Detect which cell encompasses the target text, then output its (X, Y) center coordinate. 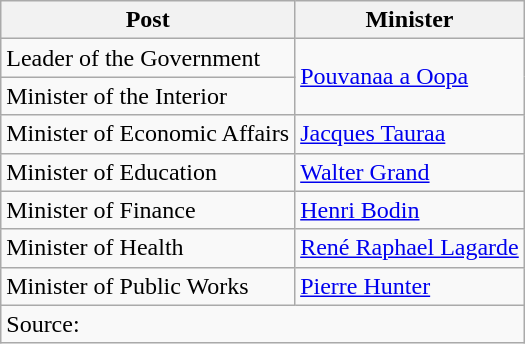
Pouvanaa a Oopa (410, 77)
Minister of the Interior (148, 96)
Pierre Hunter (410, 286)
Walter Grand (410, 172)
Minister of Health (148, 248)
Minister of Economic Affairs (148, 134)
René Raphael Lagarde (410, 248)
Minister of Finance (148, 210)
Minister (410, 20)
Leader of the Government (148, 58)
Post (148, 20)
Jacques Tauraa (410, 134)
Minister of Education (148, 172)
Minister of Public Works (148, 286)
Source: (263, 324)
Henri Bodin (410, 210)
